For the text-containing cell, return its midpoint in (X, Y) coordinate format. 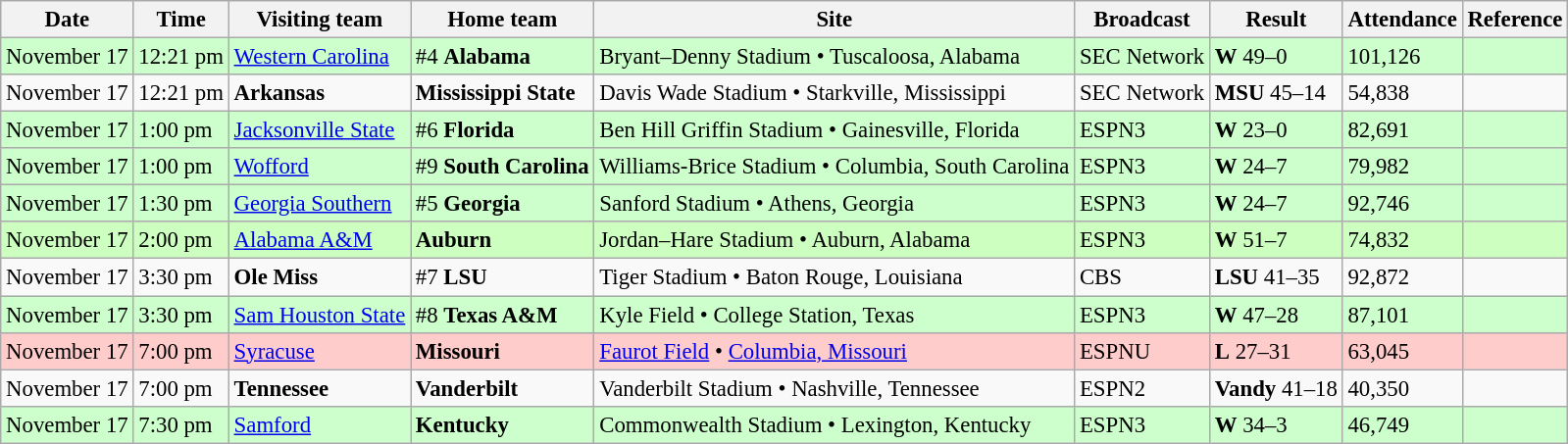
Faurot Field • Columbia, Missouri (835, 351)
Vanderbilt Stadium • Nashville, Tennessee (835, 388)
Wofford (320, 167)
LSU 41–35 (1276, 277)
2:00 pm (180, 240)
101,126 (1402, 57)
92,872 (1402, 277)
Reference (1515, 20)
Jordan–Hare Stadium • Auburn, Alabama (835, 240)
54,838 (1402, 93)
7:30 pm (180, 424)
W 47–28 (1276, 315)
Syracuse (320, 351)
ESPNU (1142, 351)
Visiting team (320, 20)
Kyle Field • College Station, Texas (835, 315)
Mississippi State (502, 93)
Alabama A&M (320, 240)
Result (1276, 20)
W 23–0 (1276, 130)
Davis Wade Stadium • Starkville, Mississippi (835, 93)
Ole Miss (320, 277)
Williams-Brice Stadium • Columbia, South Carolina (835, 167)
Auburn (502, 240)
46,749 (1402, 424)
Attendance (1402, 20)
40,350 (1402, 388)
W 49–0 (1276, 57)
Commonwealth Stadium • Lexington, Kentucky (835, 424)
82,691 (1402, 130)
#5 Georgia (502, 204)
Vanderbilt (502, 388)
L 27–31 (1276, 351)
#9 South Carolina (502, 167)
#7 LSU (502, 277)
74,832 (1402, 240)
Date (67, 20)
Samford (320, 424)
MSU 45–14 (1276, 93)
Georgia Southern (320, 204)
Sam Houston State (320, 315)
Vandy 41–18 (1276, 388)
#4 Alabama (502, 57)
#8 Texas A&M (502, 315)
CBS (1142, 277)
Bryant–Denny Stadium • Tuscaloosa, Alabama (835, 57)
Jacksonville State (320, 130)
Tiger Stadium • Baton Rouge, Louisiana (835, 277)
#6 Florida (502, 130)
Kentucky (502, 424)
92,746 (1402, 204)
Tennessee (320, 388)
87,101 (1402, 315)
ESPN2 (1142, 388)
79,982 (1402, 167)
Missouri (502, 351)
Arkansas (320, 93)
Ben Hill Griffin Stadium • Gainesville, Florida (835, 130)
1:30 pm (180, 204)
Sanford Stadium • Athens, Georgia (835, 204)
Home team (502, 20)
63,045 (1402, 351)
Site (835, 20)
Time (180, 20)
Western Carolina (320, 57)
W 34–3 (1276, 424)
W 51–7 (1276, 240)
Broadcast (1142, 20)
